From the cell containing the given text, extract its center point as [x, y] coordinate. 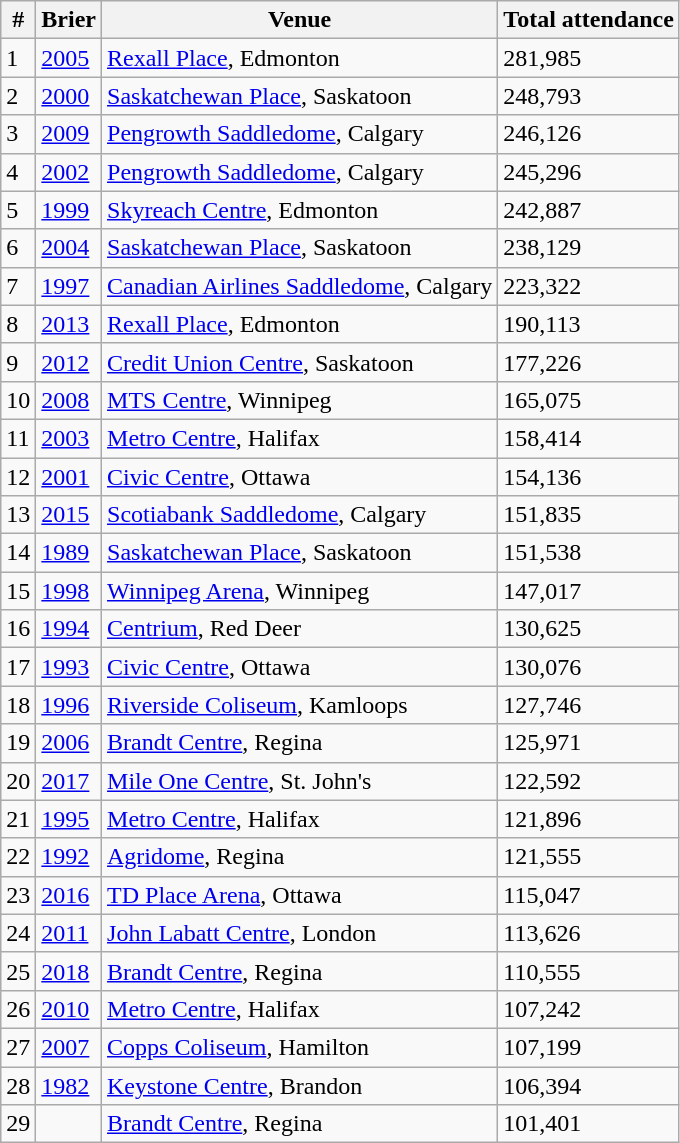
19 [18, 743]
4 [18, 172]
TD Place Arena, Ottawa [300, 895]
107,199 [589, 1047]
2018 [69, 971]
2011 [69, 933]
21 [18, 819]
12 [18, 477]
1 [18, 58]
1992 [69, 857]
2 [18, 96]
177,226 [589, 362]
2003 [69, 438]
1996 [69, 705]
John Labatt Centre, London [300, 933]
2017 [69, 781]
2000 [69, 96]
101,401 [589, 1124]
25 [18, 971]
1994 [69, 629]
10 [18, 400]
23 [18, 895]
Venue [300, 20]
2016 [69, 895]
9 [18, 362]
2006 [69, 743]
281,985 [589, 58]
6 [18, 248]
5 [18, 210]
242,887 [589, 210]
106,394 [589, 1085]
27 [18, 1047]
20 [18, 781]
125,971 [589, 743]
24 [18, 933]
2004 [69, 248]
13 [18, 515]
2007 [69, 1047]
110,555 [589, 971]
14 [18, 553]
190,113 [589, 324]
3 [18, 134]
1997 [69, 286]
Mile One Centre, St. John's [300, 781]
Skyreach Centre, Edmonton [300, 210]
1995 [69, 819]
238,129 [589, 248]
165,075 [589, 400]
15 [18, 591]
22 [18, 857]
18 [18, 705]
7 [18, 286]
26 [18, 1009]
122,592 [589, 781]
Agridome, Regina [300, 857]
Total attendance [589, 20]
121,555 [589, 857]
2015 [69, 515]
1999 [69, 210]
Riverside Coliseum, Kamloops [300, 705]
11 [18, 438]
Keystone Centre, Brandon [300, 1085]
2001 [69, 477]
Scotiabank Saddledome, Calgary [300, 515]
2010 [69, 1009]
MTS Centre, Winnipeg [300, 400]
2002 [69, 172]
151,835 [589, 515]
1982 [69, 1085]
121,896 [589, 819]
Brier [69, 20]
245,296 [589, 172]
Centrium, Red Deer [300, 629]
28 [18, 1085]
127,746 [589, 705]
158,414 [589, 438]
8 [18, 324]
151,538 [589, 553]
107,242 [589, 1009]
113,626 [589, 933]
248,793 [589, 96]
1993 [69, 667]
2009 [69, 134]
Winnipeg Arena, Winnipeg [300, 591]
Canadian Airlines Saddledome, Calgary [300, 286]
Credit Union Centre, Saskatoon [300, 362]
1989 [69, 553]
Copps Coliseum, Hamilton [300, 1047]
1998 [69, 591]
115,047 [589, 895]
2008 [69, 400]
# [18, 20]
223,322 [589, 286]
130,076 [589, 667]
154,136 [589, 477]
2012 [69, 362]
130,625 [589, 629]
17 [18, 667]
2005 [69, 58]
29 [18, 1124]
16 [18, 629]
246,126 [589, 134]
2013 [69, 324]
147,017 [589, 591]
